Determine the (X, Y) coordinate at the center of the cell enclosing the given text.  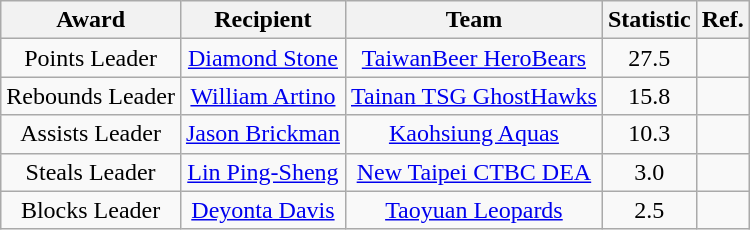
Lin Ping-Sheng (262, 172)
Steals Leader (91, 172)
Assists Leader (91, 134)
Ref. (722, 20)
New Taipei CTBC DEA (474, 172)
Kaohsiung Aquas (474, 134)
10.3 (649, 134)
Team (474, 20)
Statistic (649, 20)
Taoyuan Leopards (474, 210)
Deyonta Davis (262, 210)
2.5 (649, 210)
Rebounds Leader (91, 96)
Blocks Leader (91, 210)
27.5 (649, 58)
Points Leader (91, 58)
Jason Brickman (262, 134)
TaiwanBeer HeroBears (474, 58)
Recipient (262, 20)
15.8 (649, 96)
Tainan TSG GhostHawks (474, 96)
Diamond Stone (262, 58)
William Artino (262, 96)
3.0 (649, 172)
Award (91, 20)
